From the cell containing the given text, extract its center point as [X, Y] coordinate. 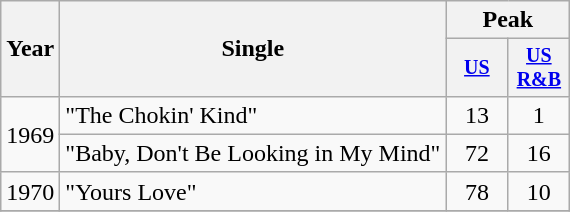
78 [477, 191]
Peak [508, 20]
USR&B [539, 68]
"Yours Love" [253, 191]
1970 [30, 191]
"The Chokin' Kind" [253, 115]
1 [539, 115]
"Baby, Don't Be Looking in My Mind" [253, 153]
16 [539, 153]
13 [477, 115]
Year [30, 49]
10 [539, 191]
72 [477, 153]
US [477, 68]
Single [253, 49]
1969 [30, 134]
